Output the [x, y] coordinate of the center of the cell containing the given text.  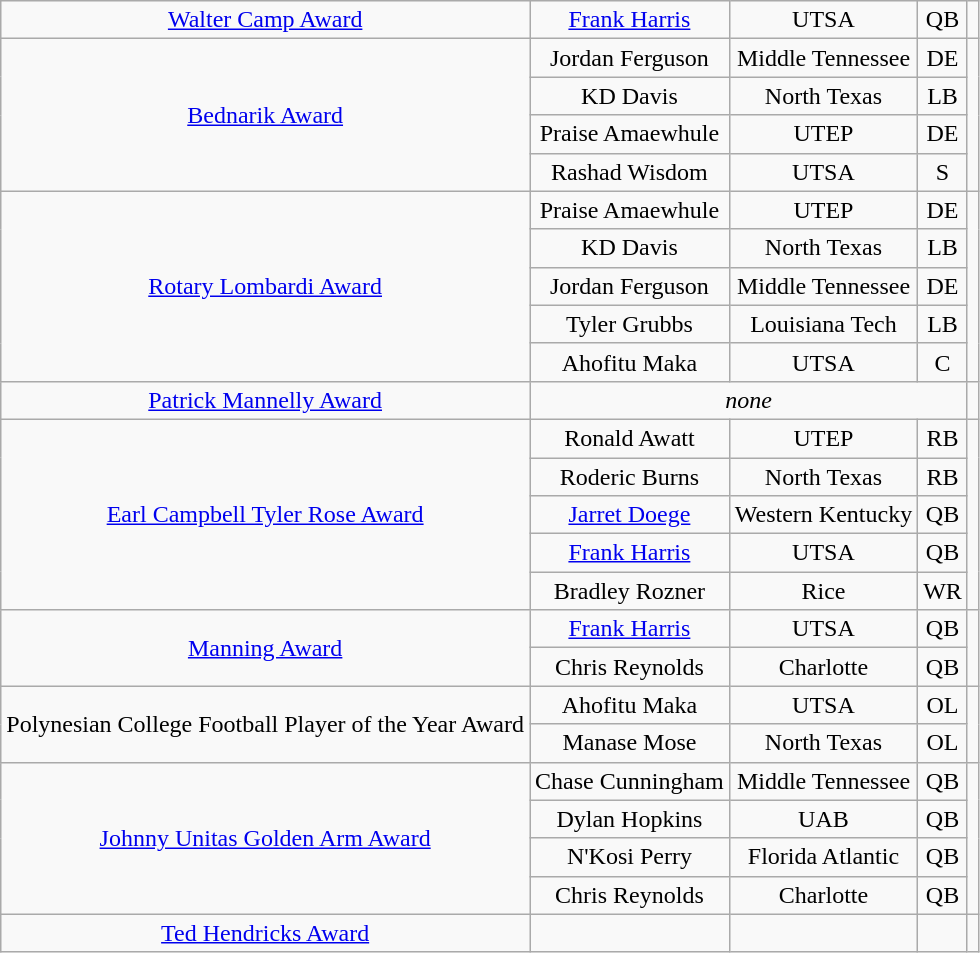
C [943, 362]
Manning Award [266, 648]
Patrick Mannelly Award [266, 400]
Western Kentucky [823, 515]
UAB [823, 819]
Rice [823, 591]
Earl Campbell Tyler Rose Award [266, 514]
Louisiana Tech [823, 324]
Johnny Unitas Golden Arm Award [266, 838]
Manase Mose [630, 743]
Bednarik Award [266, 115]
Florida Atlantic [823, 857]
Jarret Doege [630, 515]
none [749, 400]
Ronald Awatt [630, 438]
Ted Hendricks Award [266, 933]
Bradley Rozner [630, 591]
Walter Camp Award [266, 20]
Roderic Burns [630, 477]
Tyler Grubbs [630, 324]
Rashad Wisdom [630, 172]
Dylan Hopkins [630, 819]
S [943, 172]
Rotary Lombardi Award [266, 286]
Chase Cunningham [630, 781]
WR [943, 591]
Polynesian College Football Player of the Year Award [266, 724]
N'Kosi Perry [630, 857]
